For the text-containing cell, return its midpoint in (X, Y) coordinate format. 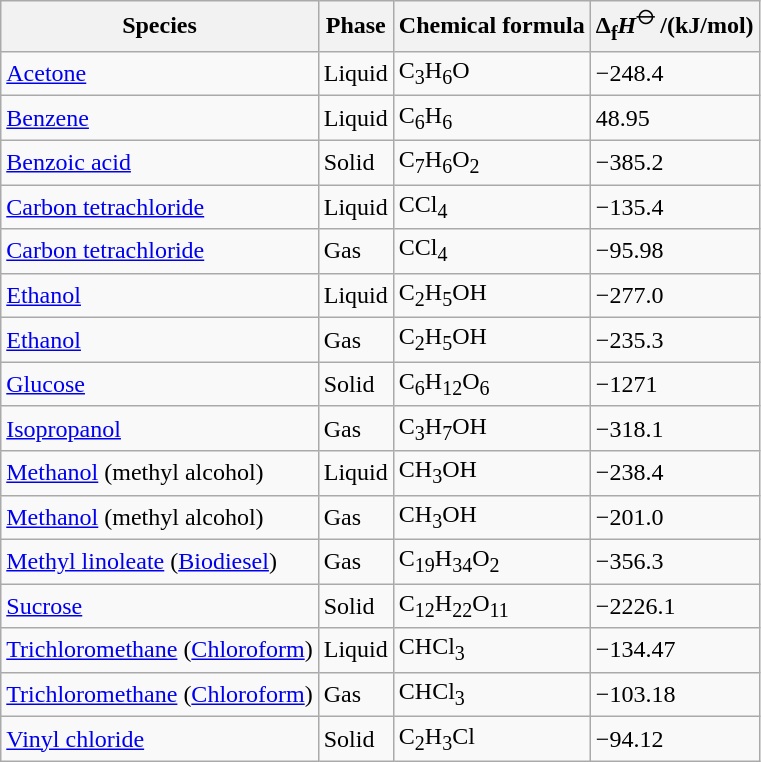
Benzoic acid (160, 162)
C19H34O2 (492, 561)
−201.0 (674, 517)
C7H6O2 (492, 162)
C2H3Cl (492, 739)
Methyl linoleate (Biodiesel) (160, 561)
C6H6 (492, 118)
Benzene (160, 118)
−94.12 (674, 739)
Vinyl chloride (160, 739)
−318.1 (674, 428)
−356.3 (674, 561)
−238.4 (674, 473)
Sucrose (160, 606)
Glucose (160, 384)
−1271 (674, 384)
−103.18 (674, 694)
C6H12O6 (492, 384)
−135.4 (674, 207)
Acetone (160, 74)
−385.2 (674, 162)
−277.0 (674, 295)
C3H6O (492, 74)
C3H7OH (492, 428)
−2226.1 (674, 606)
−134.47 (674, 650)
Species (160, 26)
Chemical formula (492, 26)
Isopropanol (160, 428)
C12H22O11 (492, 606)
ΔfH⦵ /(kJ/mol) (674, 26)
−95.98 (674, 251)
48.95 (674, 118)
Phase (356, 26)
−248.4 (674, 74)
−235.3 (674, 340)
